Identify which cell holds the provided text, then report its (X, Y) central coordinate. 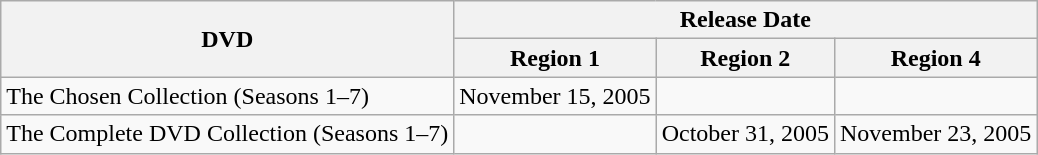
Release Date (746, 20)
Region 1 (555, 58)
The Chosen Collection (Seasons 1–7) (228, 96)
November 23, 2005 (935, 134)
October 31, 2005 (745, 134)
November 15, 2005 (555, 96)
Region 2 (745, 58)
Region 4 (935, 58)
DVD (228, 39)
The Complete DVD Collection (Seasons 1–7) (228, 134)
